Capture the cell that displays the provided text and extract its [X, Y] central coordinate. 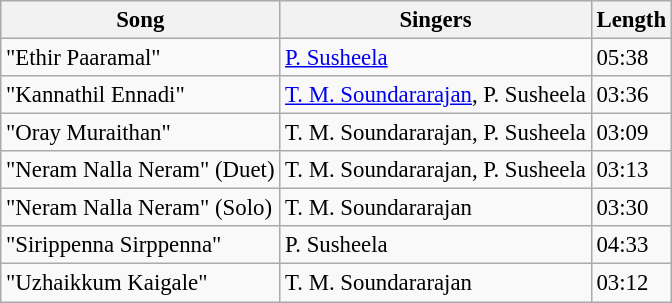
"Oray Muraithan" [140, 133]
Song [140, 20]
"Sirippenna Sirppenna" [140, 245]
03:13 [631, 170]
04:33 [631, 245]
03:09 [631, 133]
03:12 [631, 283]
"Uzhaikkum Kaigale" [140, 283]
05:38 [631, 58]
"Ethir Paaramal" [140, 58]
"Kannathil Ennadi" [140, 95]
Singers [436, 20]
"Neram Nalla Neram" (Solo) [140, 208]
"Neram Nalla Neram" (Duet) [140, 170]
Length [631, 20]
03:36 [631, 95]
03:30 [631, 208]
